Determine the (X, Y) coordinate at the center of the cell enclosing the given text.  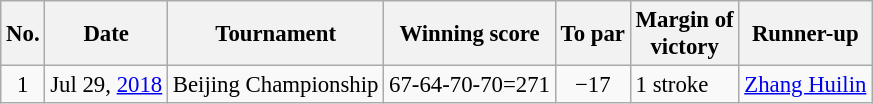
1 (23, 85)
Beijing Championship (276, 85)
67-64-70-70=271 (470, 85)
Winning score (470, 34)
Zhang Huilin (806, 85)
Date (106, 34)
Jul 29, 2018 (106, 85)
Runner-up (806, 34)
1 stroke (684, 85)
Margin ofvictory (684, 34)
To par (592, 34)
No. (23, 34)
Tournament (276, 34)
−17 (592, 85)
